Capture the cell that displays the provided text and extract its (x, y) central coordinate. 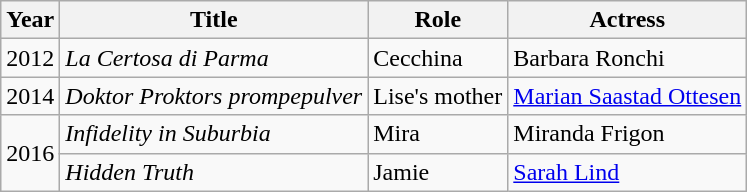
Miranda Frigon (628, 134)
2012 (30, 58)
Mira (438, 134)
2016 (30, 153)
Actress (628, 20)
Marian Saastad Ottesen (628, 96)
Jamie (438, 172)
Cecchina (438, 58)
Sarah Lind (628, 172)
Role (438, 20)
Year (30, 20)
Infidelity in Suburbia (214, 134)
Title (214, 20)
Barbara Ronchi (628, 58)
2014 (30, 96)
Hidden Truth (214, 172)
Lise's mother (438, 96)
La Certosa di Parma (214, 58)
Doktor Proktors prompepulver (214, 96)
